Output the (x, y) coordinate of the center of the cell containing the given text.  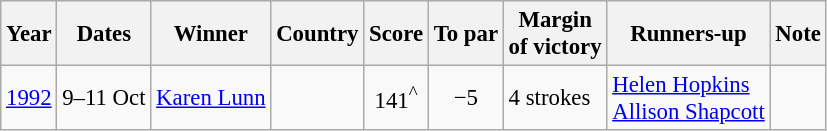
Year (29, 34)
Dates (104, 34)
Karen Lunn (211, 98)
Winner (211, 34)
4 strokes (555, 98)
Note (798, 34)
1992 (29, 98)
141^ (396, 98)
Runners-up (688, 34)
Helen Hopkins Allison Shapcott (688, 98)
−5 (466, 98)
Score (396, 34)
To par (466, 34)
Marginof victory (555, 34)
9–11 Oct (104, 98)
Country (318, 34)
